Extract the [x, y] coordinate from the center of the cell holding the provided text.  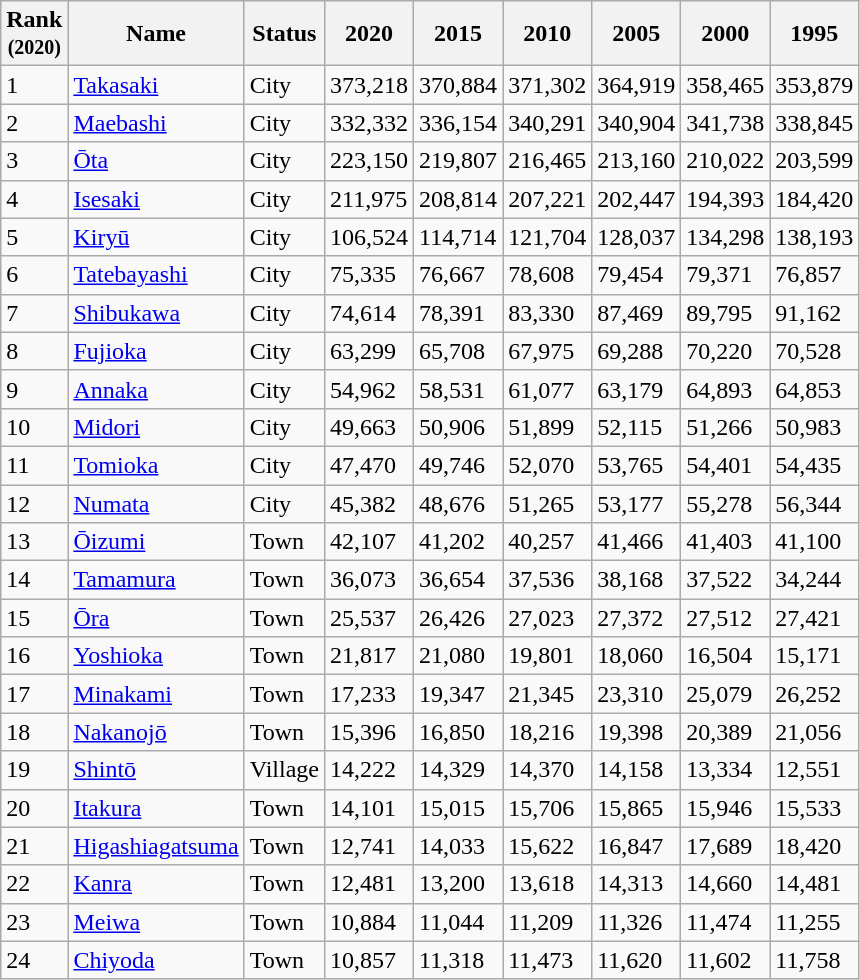
55,278 [726, 503]
Fujioka [156, 351]
24 [34, 960]
11,044 [458, 922]
78,391 [458, 313]
211,975 [368, 199]
25,537 [368, 618]
11,473 [548, 960]
373,218 [368, 85]
14,033 [458, 846]
15,533 [814, 808]
45,382 [368, 503]
91,162 [814, 313]
Tamamura [156, 580]
128,037 [636, 237]
336,154 [458, 123]
64,893 [726, 389]
19 [34, 770]
36,654 [458, 580]
11,318 [458, 960]
70,528 [814, 351]
15,015 [458, 808]
216,465 [548, 161]
12,551 [814, 770]
9 [34, 389]
27,372 [636, 618]
340,904 [636, 123]
Meiwa [156, 922]
87,469 [636, 313]
Itakura [156, 808]
Tomioka [156, 465]
Annaka [156, 389]
14,660 [726, 884]
16 [34, 656]
11,474 [726, 922]
14,370 [548, 770]
79,371 [726, 275]
18,216 [548, 732]
340,291 [548, 123]
2000 [726, 34]
Status [284, 34]
19,347 [458, 694]
10,884 [368, 922]
21,817 [368, 656]
134,298 [726, 237]
26,426 [458, 618]
47,470 [368, 465]
11,209 [548, 922]
5 [34, 237]
56,344 [814, 503]
75,335 [368, 275]
1 [34, 85]
12 [34, 503]
2015 [458, 34]
18 [34, 732]
13,200 [458, 884]
37,536 [548, 580]
70,220 [726, 351]
Minakami [156, 694]
76,667 [458, 275]
49,746 [458, 465]
27,512 [726, 618]
106,524 [368, 237]
53,765 [636, 465]
Name [156, 34]
Numata [156, 503]
78,608 [548, 275]
21,080 [458, 656]
15,171 [814, 656]
13,334 [726, 770]
Ōta [156, 161]
Higashiagatsuma [156, 846]
Ōra [156, 618]
50,983 [814, 427]
63,299 [368, 351]
138,193 [814, 237]
223,150 [368, 161]
2020 [368, 34]
17,233 [368, 694]
40,257 [548, 542]
65,708 [458, 351]
11,620 [636, 960]
74,614 [368, 313]
89,795 [726, 313]
12,481 [368, 884]
23,310 [636, 694]
41,403 [726, 542]
83,330 [548, 313]
34,244 [814, 580]
63,179 [636, 389]
17,689 [726, 846]
27,023 [548, 618]
49,663 [368, 427]
51,265 [548, 503]
61,077 [548, 389]
20,389 [726, 732]
202,447 [636, 199]
58,531 [458, 389]
Nakanojō [156, 732]
22 [34, 884]
41,100 [814, 542]
2005 [636, 34]
19,801 [548, 656]
1995 [814, 34]
15,396 [368, 732]
20 [34, 808]
21,056 [814, 732]
64,853 [814, 389]
2010 [548, 34]
Midori [156, 427]
14,158 [636, 770]
15,706 [548, 808]
10,857 [368, 960]
15 [34, 618]
36,073 [368, 580]
48,676 [458, 503]
Chiyoda [156, 960]
27,421 [814, 618]
38,168 [636, 580]
54,401 [726, 465]
54,962 [368, 389]
41,202 [458, 542]
51,899 [548, 427]
8 [34, 351]
332,332 [368, 123]
23 [34, 922]
7 [34, 313]
15,946 [726, 808]
213,160 [636, 161]
15,622 [548, 846]
3 [34, 161]
210,022 [726, 161]
16,847 [636, 846]
341,738 [726, 123]
Isesaki [156, 199]
52,115 [636, 427]
Village [284, 770]
21,345 [548, 694]
21 [34, 846]
Maebashi [156, 123]
14 [34, 580]
54,435 [814, 465]
51,266 [726, 427]
16,850 [458, 732]
370,884 [458, 85]
Tatebayashi [156, 275]
Kanra [156, 884]
4 [34, 199]
14,222 [368, 770]
Takasaki [156, 85]
208,814 [458, 199]
Kiryū [156, 237]
338,845 [814, 123]
6 [34, 275]
371,302 [548, 85]
11,255 [814, 922]
18,060 [636, 656]
358,465 [726, 85]
10 [34, 427]
52,070 [548, 465]
11,602 [726, 960]
Shibukawa [156, 313]
50,906 [458, 427]
Rank(2020) [34, 34]
13 [34, 542]
14,313 [636, 884]
Shintō [156, 770]
79,454 [636, 275]
353,879 [814, 85]
11 [34, 465]
203,599 [814, 161]
13,618 [548, 884]
Ōizumi [156, 542]
69,288 [636, 351]
194,393 [726, 199]
11,326 [636, 922]
184,420 [814, 199]
364,919 [636, 85]
16,504 [726, 656]
11,758 [814, 960]
19,398 [636, 732]
15,865 [636, 808]
41,466 [636, 542]
37,522 [726, 580]
121,704 [548, 237]
76,857 [814, 275]
14,101 [368, 808]
26,252 [814, 694]
14,481 [814, 884]
12,741 [368, 846]
2 [34, 123]
219,807 [458, 161]
53,177 [636, 503]
14,329 [458, 770]
42,107 [368, 542]
18,420 [814, 846]
114,714 [458, 237]
17 [34, 694]
25,079 [726, 694]
207,221 [548, 199]
67,975 [548, 351]
Yoshioka [156, 656]
